Pinpoint the cell where the given text exists, returning its (x, y) midpoint coordinate. 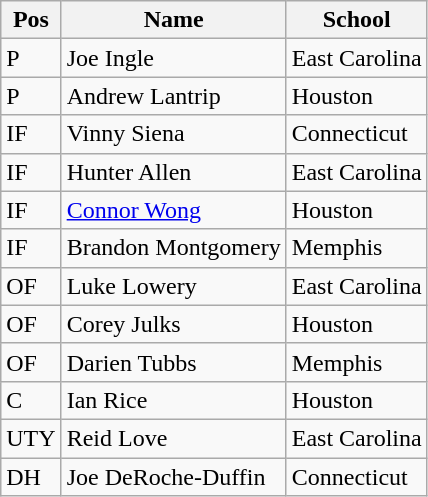
Joe DeRoche-Duffin (174, 477)
Vinny Siena (174, 134)
School (356, 20)
C (31, 400)
Ian Rice (174, 400)
DH (31, 477)
Name (174, 20)
Joe Ingle (174, 58)
Andrew Lantrip (174, 96)
Reid Love (174, 438)
Brandon Montgomery (174, 248)
Hunter Allen (174, 172)
Connor Wong (174, 210)
Luke Lowery (174, 286)
Pos (31, 20)
Corey Julks (174, 324)
UTY (31, 438)
Darien Tubbs (174, 362)
